Determine the [X, Y] coordinate at the center of the cell enclosing the given text.  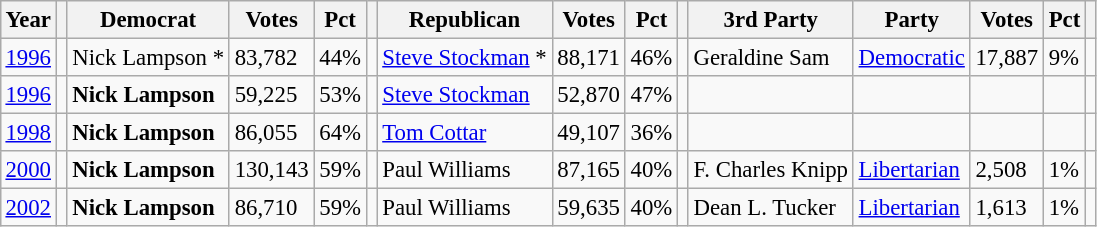
Year [28, 20]
2002 [28, 208]
Republican [464, 20]
1,613 [1006, 208]
Steve Stockman [464, 95]
3rd Party [770, 20]
Party [912, 20]
Geraldine Sam [770, 57]
83,782 [272, 57]
Steve Stockman * [464, 57]
9% [1064, 57]
64% [340, 133]
Nick Lampson * [148, 57]
Dean L. Tucker [770, 208]
2000 [28, 170]
Tom Cottar [464, 133]
17,887 [1006, 57]
36% [651, 133]
Democrat [148, 20]
46% [651, 57]
86,710 [272, 208]
130,143 [272, 170]
Democratic [912, 57]
52,870 [588, 95]
86,055 [272, 133]
47% [651, 95]
44% [340, 57]
88,171 [588, 57]
49,107 [588, 133]
87,165 [588, 170]
59,225 [272, 95]
53% [340, 95]
1998 [28, 133]
59,635 [588, 208]
F. Charles Knipp [770, 170]
2,508 [1006, 170]
